Return the [x, y] coordinate for the center point of the cell that contains the specified text.  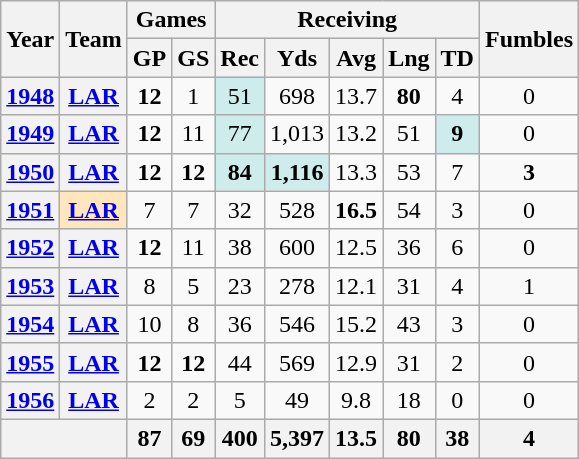
43 [409, 324]
69 [194, 438]
TD [457, 58]
Team [94, 39]
Fumbles [528, 39]
13.3 [356, 172]
1949 [30, 134]
13.5 [356, 438]
Receiving [348, 20]
53 [409, 172]
400 [240, 438]
Games [170, 20]
49 [298, 400]
278 [298, 286]
Rec [240, 58]
1954 [30, 324]
13.2 [356, 134]
Yds [298, 58]
Lng [409, 58]
84 [240, 172]
600 [298, 248]
546 [298, 324]
1956 [30, 400]
87 [149, 438]
GP [149, 58]
6 [457, 248]
32 [240, 210]
1955 [30, 362]
1950 [30, 172]
1952 [30, 248]
1951 [30, 210]
44 [240, 362]
698 [298, 96]
16.5 [356, 210]
77 [240, 134]
12.1 [356, 286]
23 [240, 286]
Avg [356, 58]
13.7 [356, 96]
1,013 [298, 134]
9 [457, 134]
GS [194, 58]
10 [149, 324]
1953 [30, 286]
1,116 [298, 172]
18 [409, 400]
12.9 [356, 362]
528 [298, 210]
Year [30, 39]
54 [409, 210]
12.5 [356, 248]
9.8 [356, 400]
569 [298, 362]
5,397 [298, 438]
1948 [30, 96]
15.2 [356, 324]
